Capture the cell that displays the provided text and extract its (x, y) central coordinate. 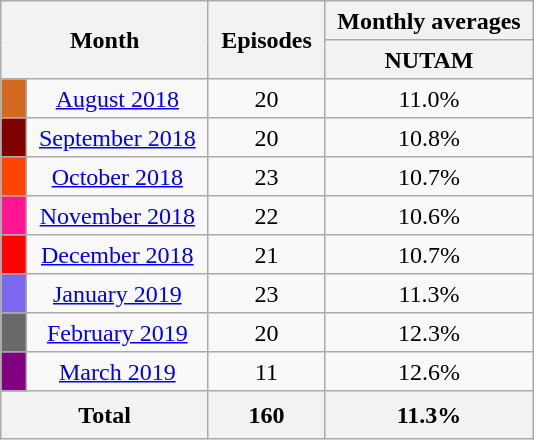
Monthly averages (430, 20)
12.6% (430, 372)
NUTAM (430, 60)
10.8% (430, 138)
September 2018 (117, 138)
Total (105, 416)
22 (266, 216)
March 2019 (117, 372)
12.3% (430, 332)
11 (266, 372)
December 2018 (117, 254)
August 2018 (117, 98)
Month (105, 40)
February 2019 (117, 332)
160 (266, 416)
10.6% (430, 216)
November 2018 (117, 216)
21 (266, 254)
11.0% (430, 98)
Episodes (266, 40)
January 2019 (117, 294)
October 2018 (117, 176)
